Find where the given text appears and provide that cell's center as (x, y) coordinate. 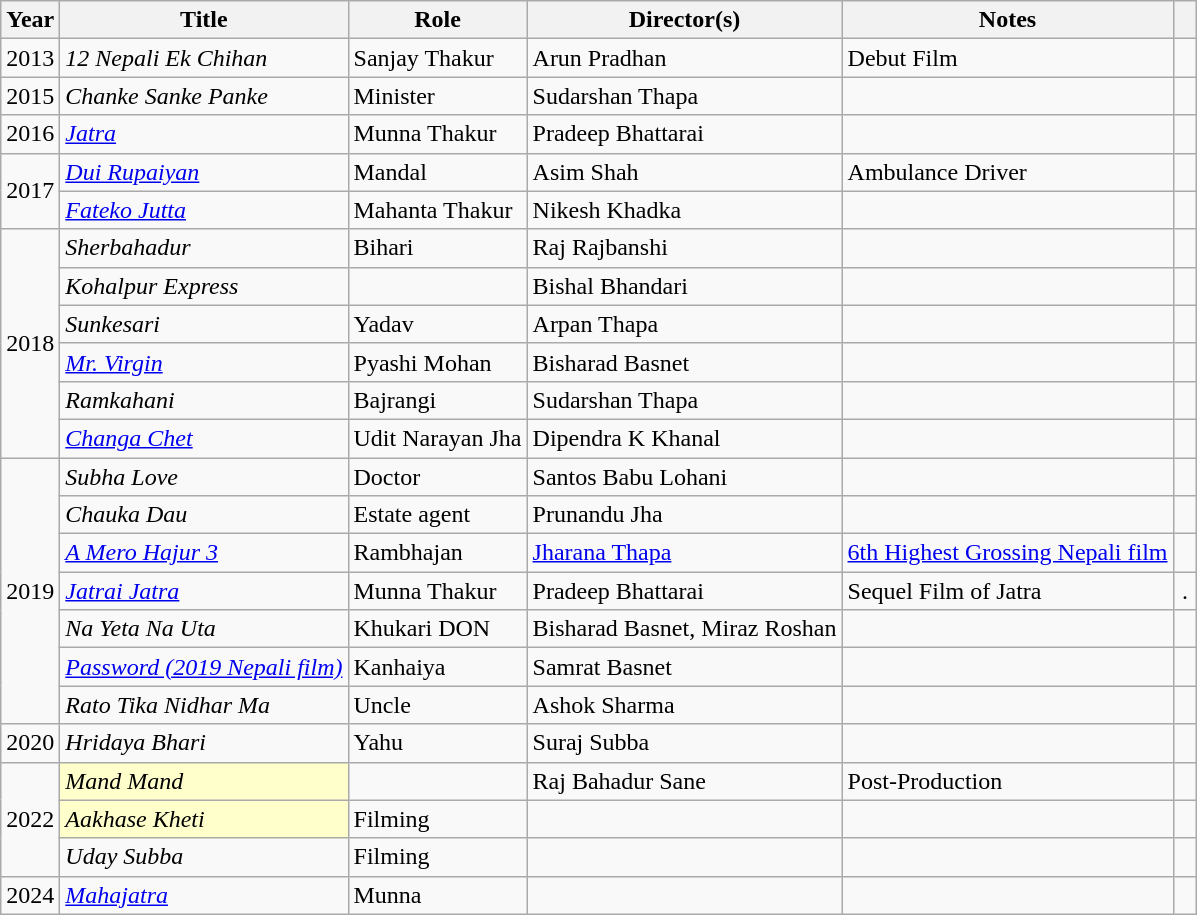
Rambhajan (438, 553)
Sanjay Thakur (438, 58)
Uday Subba (204, 857)
6th Highest Grossing Nepali film (1008, 553)
Ambulance Driver (1008, 172)
Ashok Sharma (684, 705)
Asim Shah (684, 172)
Password (2019 Nepali film) (204, 667)
Uncle (438, 705)
Munna (438, 895)
Year (30, 20)
2018 (30, 343)
Sunkesari (204, 324)
Mandal (438, 172)
Hridaya Bhari (204, 743)
Director(s) (684, 20)
Role (438, 20)
Ramkahani (204, 400)
A Mero Hajur 3 (204, 553)
Mr. Virgin (204, 362)
Subha Love (204, 477)
Bihari (438, 248)
Changa Chet (204, 438)
Raj Bahadur Sane (684, 781)
Dipendra K Khanal (684, 438)
Doctor (438, 477)
Mahajatra (204, 895)
. (1185, 591)
Post-Production (1008, 781)
Prunandu Jha (684, 515)
Jatrai Jatra (204, 591)
Bisharad Basnet, Miraz Roshan (684, 629)
2013 (30, 58)
Bajrangi (438, 400)
Kohalpur Express (204, 286)
Nikesh Khadka (684, 210)
Title (204, 20)
Pyashi Mohan (438, 362)
Na Yeta Na Uta (204, 629)
Rato Tika Nidhar Ma (204, 705)
2019 (30, 591)
Arun Pradhan (684, 58)
Aakhase Kheti (204, 819)
Mand Mand (204, 781)
Dui Rupaiyan (204, 172)
Kanhaiya (438, 667)
2017 (30, 191)
Arpan Thapa (684, 324)
Raj Rajbanshi (684, 248)
Sherbahadur (204, 248)
Debut Film (1008, 58)
Mahanta Thakur (438, 210)
Minister (438, 96)
Chanke Sanke Panke (204, 96)
Khukari DON (438, 629)
2020 (30, 743)
Suraj Subba (684, 743)
Jatra (204, 134)
Chauka Dau (204, 515)
Yahu (438, 743)
Santos Babu Lohani (684, 477)
Fateko Jutta (204, 210)
Yadav (438, 324)
Samrat Basnet (684, 667)
2022 (30, 819)
Udit Narayan Jha (438, 438)
Jharana Thapa (684, 553)
Bisharad Basnet (684, 362)
Sequel Film of Jatra (1008, 591)
Estate agent (438, 515)
Notes (1008, 20)
Bishal Bhandari (684, 286)
2024 (30, 895)
2015 (30, 96)
12 Nepali Ek Chihan (204, 58)
2016 (30, 134)
